Return (X, Y) of the center of cell containing provided text 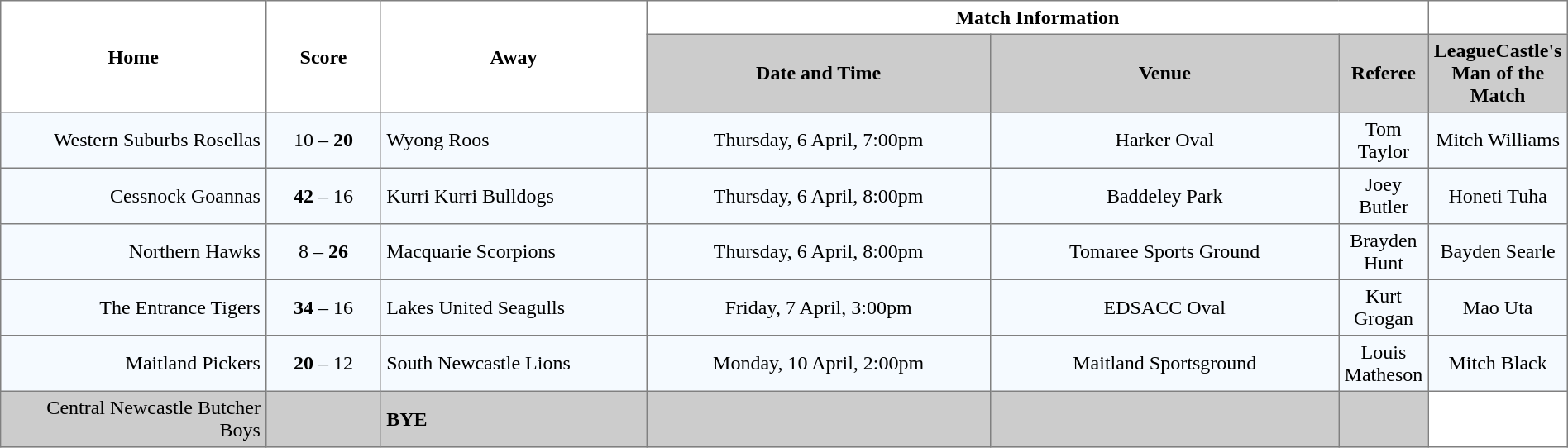
Honeti Tuha (1498, 196)
Maitland Pickers (134, 364)
Northern Hawks (134, 252)
34 – 16 (324, 307)
Lakes United Seagulls (513, 307)
Tomaree Sports Ground (1164, 252)
Maitland Sportsground (1164, 364)
Joey Butler (1384, 196)
Kurt Grogan (1384, 307)
South Newcastle Lions (513, 364)
20 – 12 (324, 364)
EDSACC Oval (1164, 307)
Cessnock Goannas (134, 196)
Central Newcastle Butcher Boys (134, 419)
Thursday, 6 April, 7:00pm (819, 141)
Venue (1164, 73)
Away (513, 56)
Western Suburbs Rosellas (134, 141)
8 – 26 (324, 252)
Louis Matheson (1384, 364)
Monday, 10 April, 2:00pm (819, 364)
Macquarie Scorpions (513, 252)
Match Information (1037, 17)
BYE (513, 419)
Wyong Roos (513, 141)
Harker Oval (1164, 141)
Baddeley Park (1164, 196)
Mitch Black (1498, 364)
Home (134, 56)
Mao Uta (1498, 307)
Referee (1384, 73)
Mitch Williams (1498, 141)
Bayden Searle (1498, 252)
LeagueCastle's Man of the Match (1498, 73)
10 – 20 (324, 141)
42 – 16 (324, 196)
Tom Taylor (1384, 141)
The Entrance Tigers (134, 307)
Score (324, 56)
Kurri Kurri Bulldogs (513, 196)
Friday, 7 April, 3:00pm (819, 307)
Brayden Hunt (1384, 252)
Date and Time (819, 73)
